Search for the cell housing the specified text and yield its (X, Y) center coordinate. 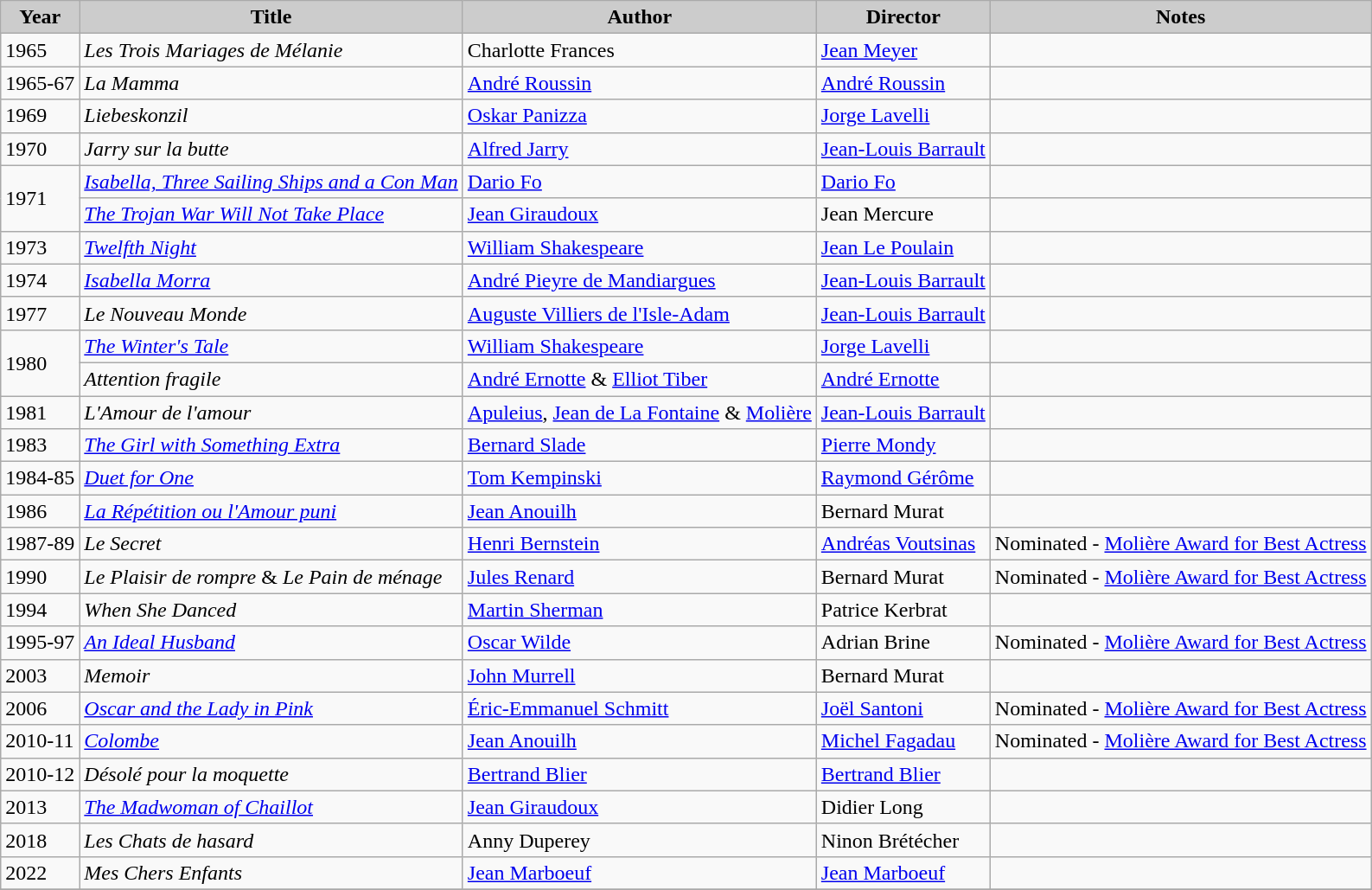
2006 (40, 708)
1971 (40, 198)
Apuleius, Jean de La Fontaine & Molière (640, 413)
Tom Kempinski (640, 478)
1981 (40, 413)
The Girl with Something Extra (271, 445)
When She Danced (271, 610)
1994 (40, 610)
Duet for One (271, 478)
Joël Santoni (903, 708)
1995-97 (40, 643)
1990 (40, 577)
1983 (40, 445)
Didier Long (903, 807)
Oscar and the Lady in Pink (271, 708)
1980 (40, 362)
John Murrell (640, 676)
L'Amour de l'amour (271, 413)
An Ideal Husband (271, 643)
La Mamma (271, 83)
André Pieyre de Mandiargues (640, 280)
Bernard Slade (640, 445)
Pierre Mondy (903, 445)
Liebeskonzil (271, 116)
Director (903, 17)
Martin Sherman (640, 610)
Alfred Jarry (640, 149)
La Répétition ou l'Amour puni (271, 511)
Oscar Wilde (640, 643)
2018 (40, 840)
2003 (40, 676)
The Winter's Tale (271, 346)
1974 (40, 280)
Notes (1181, 17)
The Trojan War Will Not Take Place (271, 214)
1986 (40, 511)
Colombe (271, 741)
Memoir (271, 676)
Title (271, 17)
Michel Fagadau (903, 741)
Les Trois Mariages de Mélanie (271, 50)
Auguste Villiers de l'Isle-Adam (640, 313)
The Madwoman of Chaillot (271, 807)
Les Chats de hasard (271, 840)
André Ernotte (903, 379)
1965 (40, 50)
1977 (40, 313)
Le Secret (271, 544)
1969 (40, 116)
Ninon Brétécher (903, 840)
Mes Chers Enfants (271, 873)
Le Nouveau Monde (271, 313)
Year (40, 17)
Isabella, Three Sailing Ships and a Con Man (271, 182)
1970 (40, 149)
Jean Meyer (903, 50)
Author (640, 17)
1973 (40, 247)
2010-11 (40, 741)
Anny Duperey (640, 840)
Patrice Kerbrat (903, 610)
Andréas Voutsinas (903, 544)
André Ernotte & Elliot Tiber (640, 379)
2013 (40, 807)
2022 (40, 873)
2010-12 (40, 774)
Jarry sur la butte (271, 149)
Jean Le Poulain (903, 247)
Désolé pour la moquette (271, 774)
Jean Mercure (903, 214)
Attention fragile (271, 379)
Henri Bernstein (640, 544)
Oskar Panizza (640, 116)
1965-67 (40, 83)
Le Plaisir de rompre & Le Pain de ménage (271, 577)
Twelfth Night (271, 247)
Isabella Morra (271, 280)
1987-89 (40, 544)
1984-85 (40, 478)
Raymond Gérôme (903, 478)
Charlotte Frances (640, 50)
Jules Renard (640, 577)
Éric-Emmanuel Schmitt (640, 708)
Adrian Brine (903, 643)
